From the cell containing the given text, extract its center point as (X, Y) coordinate. 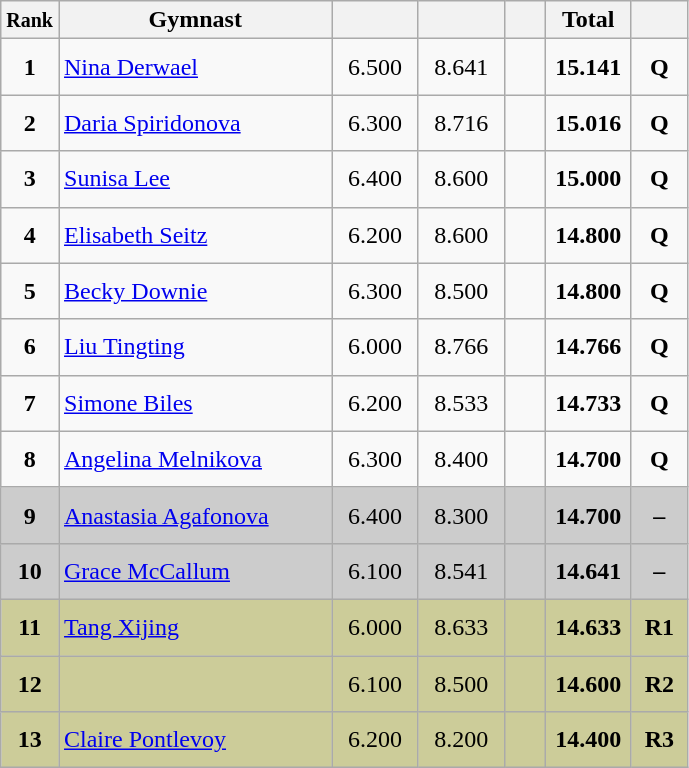
8.641 (461, 67)
8.633 (461, 627)
R3 (659, 740)
14.400 (588, 740)
8.533 (461, 403)
Rank (30, 20)
8.716 (461, 123)
Total (588, 20)
11 (30, 627)
15.016 (588, 123)
10 (30, 571)
14.633 (588, 627)
14.733 (588, 403)
14.600 (588, 684)
Grace McCallum (195, 571)
7 (30, 403)
6.500 (375, 67)
Simone Biles (195, 403)
R1 (659, 627)
6 (30, 347)
2 (30, 123)
Anastasia Agafonova (195, 515)
8.766 (461, 347)
Sunisa Lee (195, 179)
1 (30, 67)
Angelina Melnikova (195, 459)
5 (30, 291)
14.641 (588, 571)
15.000 (588, 179)
3 (30, 179)
Becky Downie (195, 291)
Claire Pontlevoy (195, 740)
4 (30, 235)
8 (30, 459)
8.200 (461, 740)
15.141 (588, 67)
Elisabeth Seitz (195, 235)
Nina Derwael (195, 67)
14.766 (588, 347)
8.300 (461, 515)
13 (30, 740)
Tang Xijing (195, 627)
8.541 (461, 571)
Gymnast (195, 20)
Liu Tingting (195, 347)
9 (30, 515)
12 (30, 684)
R2 (659, 684)
Daria Spiridonova (195, 123)
8.400 (461, 459)
